Capture the cell that displays the provided text and extract its [x, y] central coordinate. 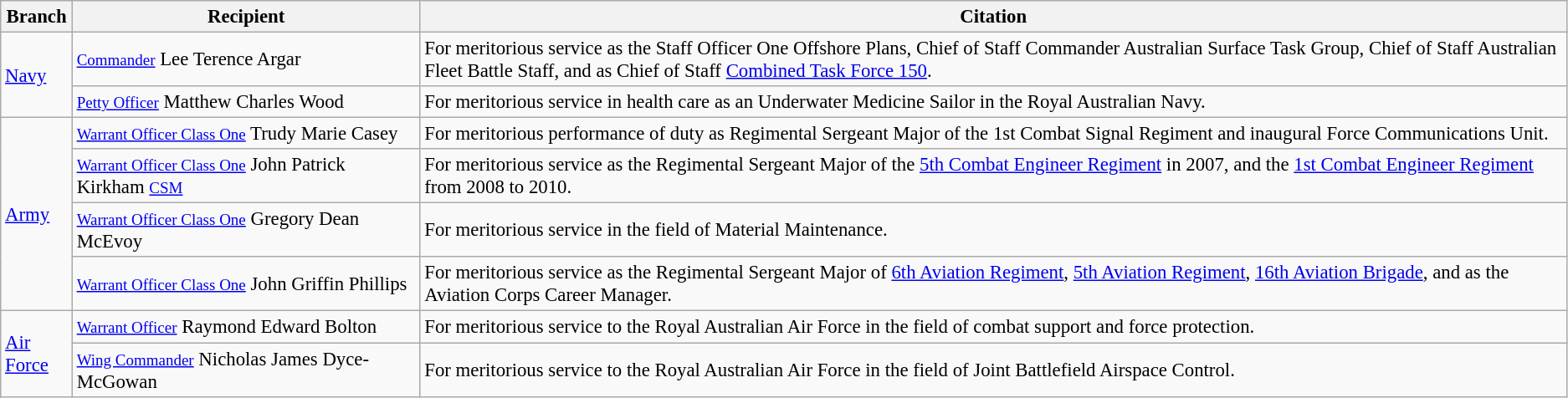
Commander Lee Terence Argar [246, 60]
For meritorious performance of duty as Regimental Sergeant Major of the 1st Combat Signal Regiment and inaugural Force Communications Unit. [994, 134]
Warrant Officer Class One John Patrick Kirkham CSM [246, 176]
Wing Commander Nicholas James Dyce-McGowan [246, 370]
For meritorious service in health care as an Underwater Medicine Sailor in the Royal Australian Navy. [994, 102]
Warrant Officer Raymond Edward Bolton [246, 327]
Army [37, 214]
Warrant Officer Class One John Griffin Phillips [246, 284]
Navy [37, 75]
For meritorious service to the Royal Australian Air Force in the field of combat support and force protection. [994, 327]
Warrant Officer Class One Trudy Marie Casey [246, 134]
Recipient [246, 17]
Petty Officer Matthew Charles Wood [246, 102]
For meritorious service in the field of Material Maintenance. [994, 231]
Air Force [37, 354]
Branch [37, 17]
Warrant Officer Class One Gregory Dean McEvoy [246, 231]
For meritorious service to the Royal Australian Air Force in the field of Joint Battlefield Airspace Control. [994, 370]
Citation [994, 17]
